For the text-containing cell, return its midpoint in [X, Y] coordinate format. 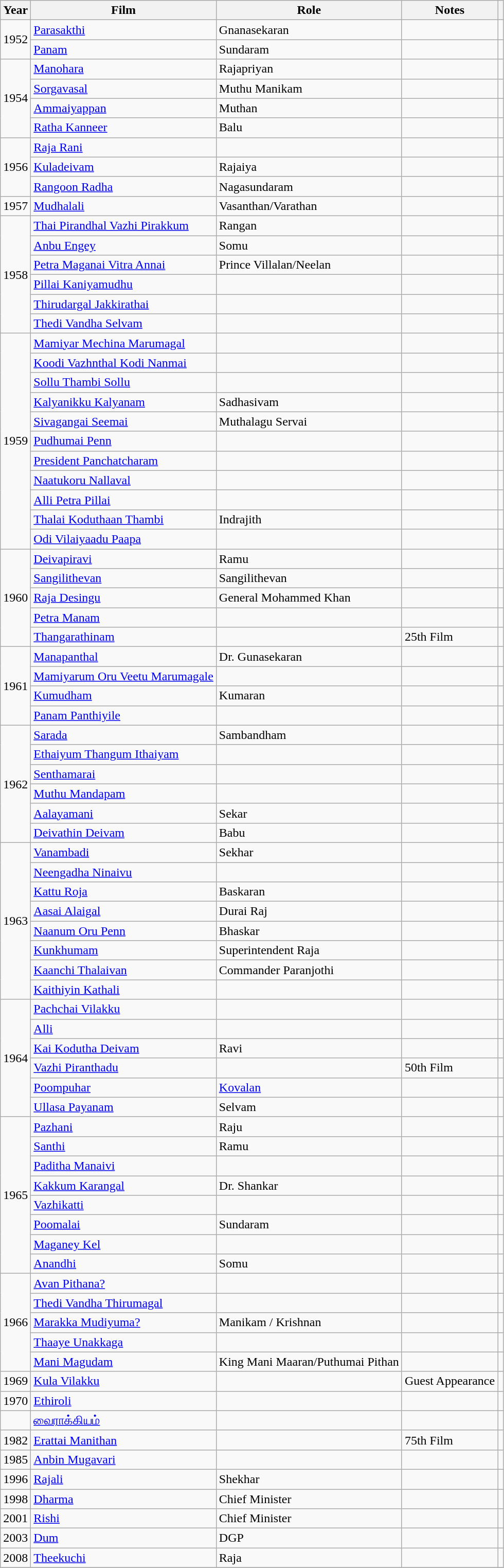
Ammaiyappan [123, 108]
1960 [15, 597]
Anbu Engey [123, 245]
Ullasa Payanam [123, 1107]
Babu [309, 833]
Mani Magudam [123, 1362]
Vazhikatti [123, 1205]
Bhaskar [309, 931]
Poomalai [123, 1225]
Muthu Manikam [309, 89]
Dharma [123, 1499]
Shekhar [309, 1479]
Manapanthal [123, 657]
Parasakthi [123, 30]
Sekhar [309, 852]
Koodi Vazhnthal Kodi Nanmai [123, 363]
Pudhumai Penn [123, 441]
Sambandham [309, 735]
1957 [15, 206]
Dr. Gunasekaran [309, 657]
1963 [15, 921]
Alli [123, 1029]
Sadhasivam [309, 402]
Rajaiya [309, 167]
Senthamarai [123, 774]
1966 [15, 1323]
Thangarathinam [123, 637]
Paditha Manaivi [123, 1166]
Year [15, 10]
Thirudargal Jakkirathai [123, 304]
Santhi [123, 1146]
Pachchai Vilakku [123, 1009]
Thaaye Unakkaga [123, 1342]
Kalyanikku Kalyanam [123, 402]
Dr. Shankar [309, 1185]
Raja [309, 1558]
Kakkum Karangal [123, 1185]
Erattai Manithan [123, 1440]
General Mohammed Khan [309, 598]
Vasanthan/Varathan [309, 206]
Gnanasekaran [309, 30]
Kai Kodutha Deivam [123, 1048]
1982 [15, 1440]
Poompuhar [123, 1087]
Kattu Roja [123, 892]
2008 [15, 1558]
Muthan [309, 108]
Ravi [309, 1048]
Mamiyar Mechina Marumagal [123, 343]
Neengadha Ninaivu [123, 872]
2001 [15, 1519]
1970 [15, 1401]
1996 [15, 1479]
Naatukoru Nallaval [123, 480]
Prince Villalan/Neelan [309, 265]
Raja Desingu [123, 598]
Commander Paranjothi [309, 970]
Raju [309, 1126]
Thedi Vandha Thirumagal [123, 1303]
Kaanchi Thalaivan [123, 970]
Rajapriyan [309, 69]
Muthalagu Servai [309, 421]
Sollu Thambi Sollu [123, 382]
Aasai Alaigal [123, 911]
75th Film [449, 1440]
Dum [123, 1538]
2003 [15, 1538]
Raja Rani [123, 147]
Superintendent Raja [309, 950]
Marakka Mudiyuma? [123, 1323]
1964 [15, 1058]
Manohara [123, 69]
25th Film [449, 637]
1956 [15, 167]
Petra Manam [123, 618]
King Mani Maaran/Puthumai Pithan [309, 1362]
Anbin Mugavari [123, 1459]
Kovalan [309, 1087]
Theekuchi [123, 1558]
Sarada [123, 735]
1958 [15, 274]
1952 [15, 40]
Manikam / Krishnan [309, 1323]
Ethiroli [123, 1401]
Thedi Vandha Selvam [123, 324]
Avan Pithana? [123, 1283]
1998 [15, 1499]
Ratha Kanneer [123, 128]
Kuladeivam [123, 167]
President Panchatcharam [123, 461]
Nagasundaram [309, 186]
Ethaiyum Thangum Ithaiyam [123, 754]
Balu [309, 128]
Kumudham [123, 696]
1965 [15, 1195]
50th Film [449, 1068]
Durai Raj [309, 911]
Mudhalali [123, 206]
Pillai Kaniyamudhu [123, 285]
Sorgavasal [123, 89]
வைராக்கியம் [123, 1420]
1959 [15, 442]
Maganey Kel [123, 1244]
1954 [15, 98]
Aalayamani [123, 813]
Kula Vilakku [123, 1381]
Mamiyarum Oru Veetu Marumagale [123, 676]
Thai Pirandhal Vazhi Pirakkum [123, 225]
Baskaran [309, 892]
Pazhani [123, 1126]
Panam Panthiyile [123, 715]
Rangoon Radha [123, 186]
1969 [15, 1381]
Rangan [309, 225]
Selvam [309, 1107]
1985 [15, 1459]
DGP [309, 1538]
Vanambadi [123, 852]
Deivathin Deivam [123, 833]
Rajali [123, 1479]
Vazhi Piranthadu [123, 1068]
Indrajith [309, 519]
Petra Maganai Vitra Annai [123, 265]
1961 [15, 686]
Panam [123, 49]
Kunkhumam [123, 950]
Guest Appearance [449, 1381]
Kumaran [309, 696]
Sekar [309, 813]
Rishi [123, 1519]
Film [123, 10]
Alli Petra Pillai [123, 500]
Muthu Mandapam [123, 794]
1962 [15, 784]
Notes [449, 10]
Deivapiravi [123, 558]
Naanum Oru Penn [123, 931]
Anandhi [123, 1264]
Odi Vilaiyaadu Paapa [123, 539]
Kaithiyin Kathali [123, 990]
Thalai Koduthaan Thambi [123, 519]
Role [309, 10]
Sivagangai Seemai [123, 421]
